Pinpoint the cell where the given text exists, returning its [x, y] midpoint coordinate. 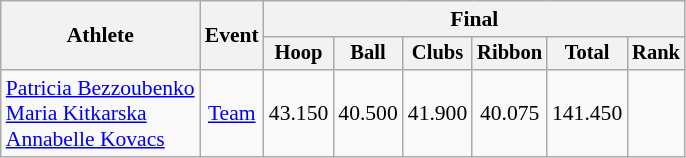
Clubs [438, 54]
Team [232, 114]
Ball [368, 54]
43.150 [298, 114]
Event [232, 36]
Rank [656, 54]
Final [474, 19]
141.450 [587, 114]
Total [587, 54]
40.500 [368, 114]
Ribbon [510, 54]
Patricia BezzoubenkoMaria KitkarskaAnnabelle Kovacs [100, 114]
Hoop [298, 54]
41.900 [438, 114]
40.075 [510, 114]
Athlete [100, 36]
